Capture the cell that displays the provided text and extract its [x, y] central coordinate. 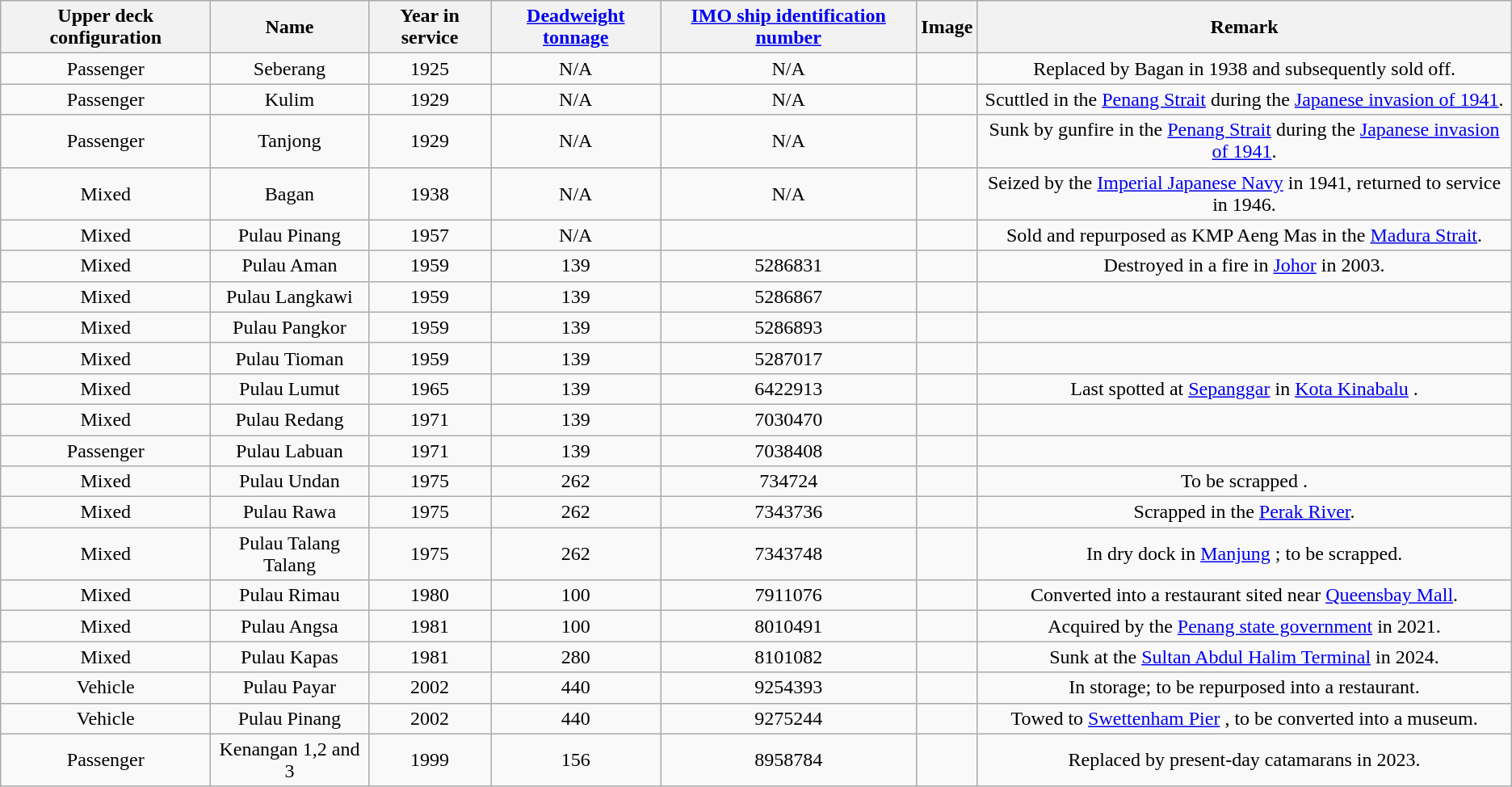
Tanjong [289, 141]
7038408 [788, 450]
Pulau Undan [289, 482]
734724 [788, 482]
Sunk by gunfire in the Penang Strait during the Japanese invasion of 1941. [1244, 141]
Pulau Payar [289, 688]
Sold and repurposed as KMP Aeng Mas in the Madura Strait. [1244, 235]
280 [576, 657]
Pulau Kapas [289, 657]
9275244 [788, 718]
1925 [430, 69]
Towed to Swettenham Pier , to be converted into a museum. [1244, 718]
Last spotted at Sepanggar in Kota Kinabalu . [1244, 389]
1938 [430, 194]
5286893 [788, 327]
Pulau Angsa [289, 626]
In dry dock in Manjung ; to be scrapped. [1244, 554]
Replaced by present-day catamarans in 2023. [1244, 760]
7343748 [788, 554]
Pulau Talang Talang [289, 554]
Pulau Pangkor [289, 327]
Bagan [289, 194]
Name [289, 27]
Seberang [289, 69]
5287017 [788, 358]
Pulau Langkawi [289, 297]
8010491 [788, 626]
156 [576, 760]
Pulau Tioman [289, 358]
Scuttled in the Penang Strait during the Japanese invasion of 1941. [1244, 99]
Upper deck configuration [106, 27]
Remark [1244, 27]
Converted into a restaurant sited near Queensbay Mall. [1244, 596]
1999 [430, 760]
Deadweight tonnage [576, 27]
Kulim [289, 99]
7343736 [788, 512]
Pulau Labuan [289, 450]
9254393 [788, 688]
Pulau Redang [289, 419]
8101082 [788, 657]
1965 [430, 389]
To be scrapped . [1244, 482]
Destroyed in a fire in Johor in 2003. [1244, 266]
6422913 [788, 389]
Image [947, 27]
1957 [430, 235]
Pulau Rimau [289, 596]
In storage; to be repurposed into a restaurant. [1244, 688]
Pulau Rawa [289, 512]
5286867 [788, 297]
Scrapped in the Perak River. [1244, 512]
Kenangan 1,2 and 3 [289, 760]
Seized by the Imperial Japanese Navy in 1941, returned to service in 1946. [1244, 194]
1980 [430, 596]
7911076 [788, 596]
Pulau Lumut [289, 389]
5286831 [788, 266]
7030470 [788, 419]
Year in service [430, 27]
Replaced by Bagan in 1938 and subsequently sold off. [1244, 69]
Acquired by the Penang state government in 2021. [1244, 626]
Pulau Aman [289, 266]
8958784 [788, 760]
Sunk at the Sultan Abdul Halim Terminal in 2024. [1244, 657]
IMO ship identification number [788, 27]
